For the text-containing cell, return its midpoint in [X, Y] coordinate format. 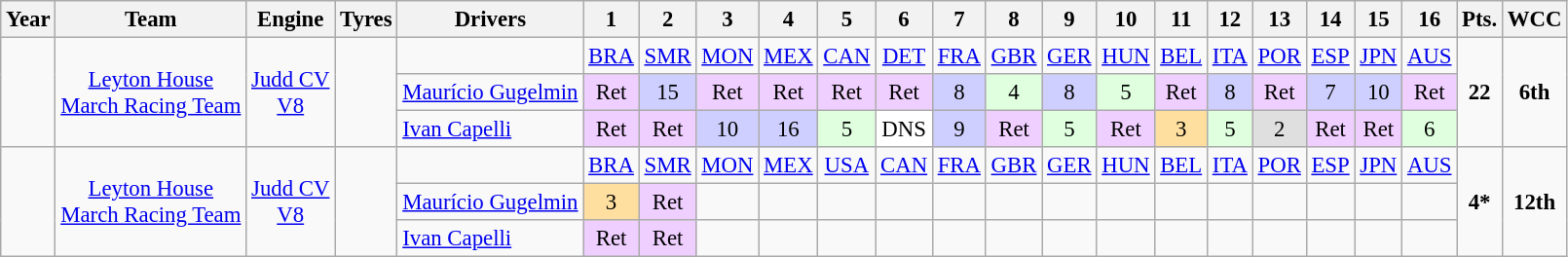
Team [151, 19]
USA [847, 165]
Tyres [366, 19]
13 [1280, 19]
Drivers [491, 19]
DNS [904, 129]
12th [1534, 202]
DET [904, 56]
12 [1229, 19]
Engine [290, 19]
22 [1480, 93]
Year [28, 19]
WCC [1534, 19]
11 [1181, 19]
6th [1534, 93]
Pts. [1480, 19]
14 [1330, 19]
4* [1480, 202]
1 [612, 19]
